Extract the (X, Y) coordinate from the center of the cell holding the provided text.  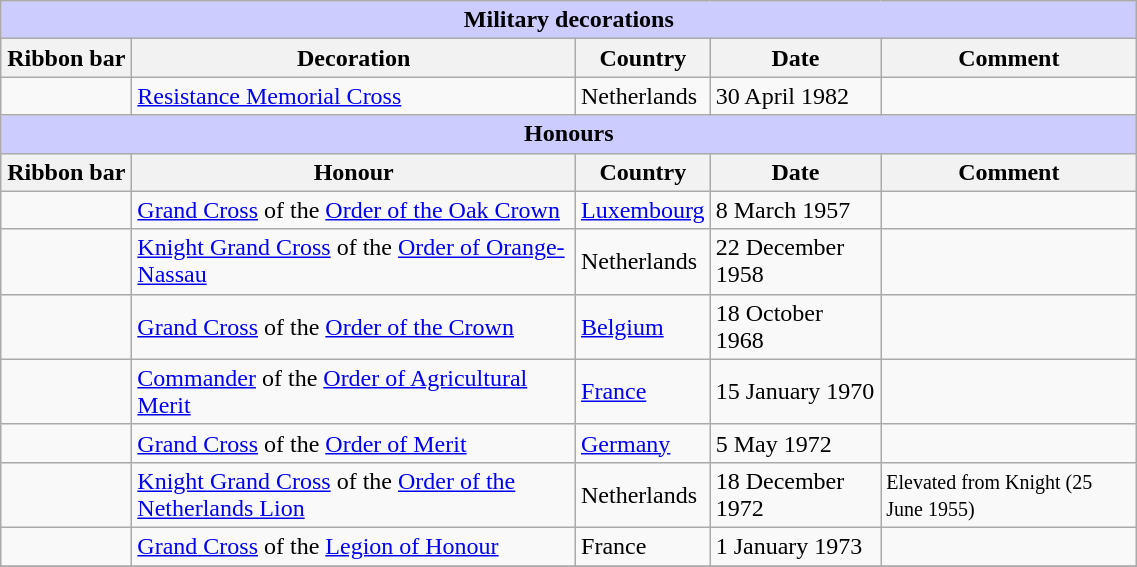
18 October 1968 (796, 326)
15 January 1970 (796, 392)
Honour (354, 172)
Commander of the Order of Agricultural Merit (354, 392)
1 January 1973 (796, 546)
Military decorations (569, 20)
Belgium (644, 326)
18 December 1972 (796, 494)
Knight Grand Cross of the Order of Orange-Nassau (354, 262)
Germany (644, 443)
Decoration (354, 58)
30 April 1982 (796, 96)
Grand Cross of the Order of the Crown (354, 326)
Grand Cross of the Legion of Honour (354, 546)
Luxembourg (644, 210)
Grand Cross of the Order of the Oak Crown (354, 210)
8 March 1957 (796, 210)
Grand Cross of the Order of Merit (354, 443)
Honours (569, 134)
Resistance Memorial Cross (354, 96)
Elevated from Knight (25 June 1955) (1009, 494)
5 May 1972 (796, 443)
22 December 1958 (796, 262)
Knight Grand Cross of the Order of the Netherlands Lion (354, 494)
